For the text-containing cell, return its midpoint in [x, y] coordinate format. 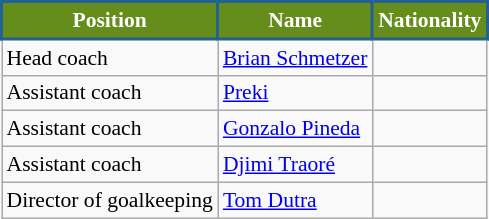
Brian Schmetzer [296, 57]
Director of goalkeeping [110, 200]
Gonzalo Pineda [296, 129]
Tom Dutra [296, 200]
Nationality [430, 20]
Djimi Traoré [296, 165]
Head coach [110, 57]
Position [110, 20]
Preki [296, 93]
Name [296, 20]
